From the cell containing the given text, extract its center point as [x, y] coordinate. 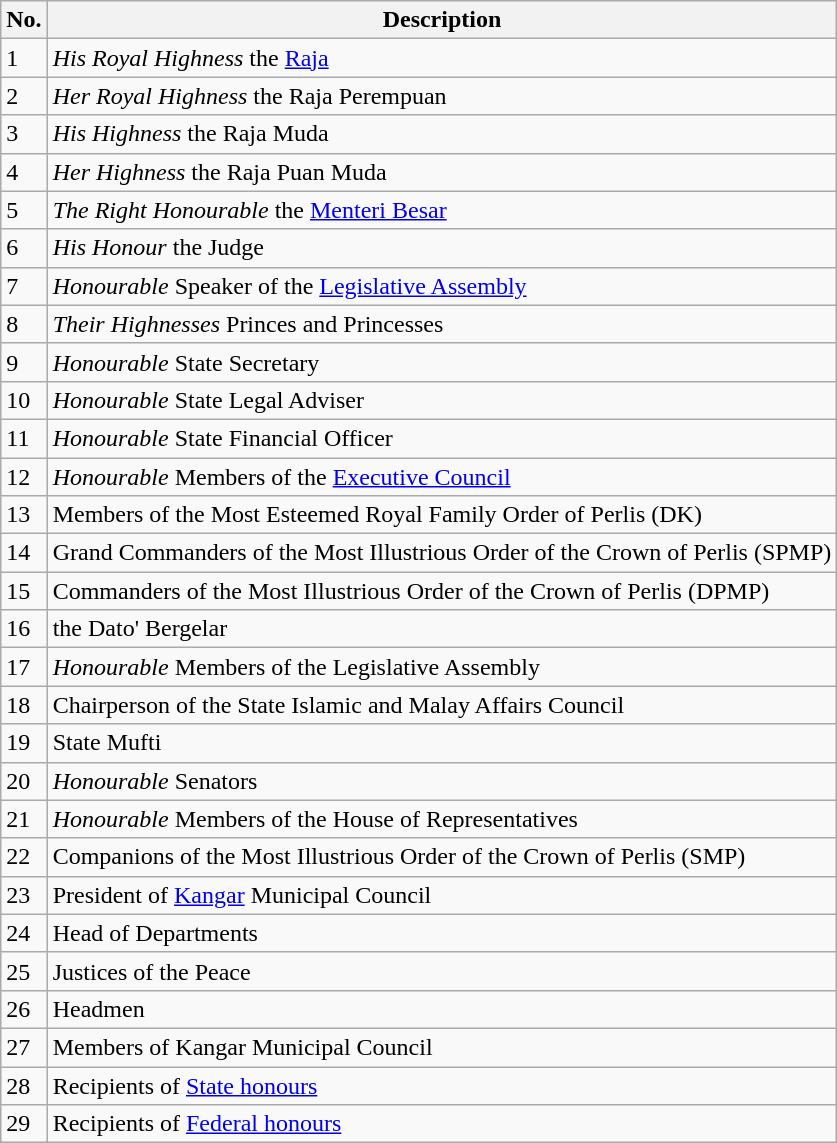
21 [24, 819]
15 [24, 591]
3 [24, 134]
Honourable State Legal Adviser [442, 400]
Members of the Most Esteemed Royal Family Order of Perlis (DK) [442, 515]
Her Royal Highness the Raja Perempuan [442, 96]
19 [24, 743]
18 [24, 705]
4 [24, 172]
Honourable Members of the Legislative Assembly [442, 667]
28 [24, 1085]
No. [24, 20]
State Mufti [442, 743]
His Highness the Raja Muda [442, 134]
27 [24, 1047]
24 [24, 933]
9 [24, 362]
Head of Departments [442, 933]
Honourable State Financial Officer [442, 438]
12 [24, 477]
Honourable Members of the House of Representatives [442, 819]
7 [24, 286]
Description [442, 20]
Honourable Members of the Executive Council [442, 477]
6 [24, 248]
Honourable State Secretary [442, 362]
Headmen [442, 1009]
Their Highnesses Princes and Princesses [442, 324]
Commanders of the Most Illustrious Order of the Crown of Perlis (DPMP) [442, 591]
16 [24, 629]
23 [24, 895]
Chairperson of the State Islamic and Malay Affairs Council [442, 705]
Members of Kangar Municipal Council [442, 1047]
8 [24, 324]
His Honour the Judge [442, 248]
13 [24, 515]
Recipients of State honours [442, 1085]
the Dato' Bergelar [442, 629]
5 [24, 210]
17 [24, 667]
Honourable Senators [442, 781]
Justices of the Peace [442, 971]
Companions of the Most Illustrious Order of the Crown of Perlis (SMP) [442, 857]
22 [24, 857]
14 [24, 553]
1 [24, 58]
Grand Commanders of the Most Illustrious Order of the Crown of Perlis (SPMP) [442, 553]
Her Highness the Raja Puan Muda [442, 172]
25 [24, 971]
Recipients of Federal honours [442, 1124]
10 [24, 400]
11 [24, 438]
29 [24, 1124]
26 [24, 1009]
Honourable Speaker of the Legislative Assembly [442, 286]
President of Kangar Municipal Council [442, 895]
20 [24, 781]
The Right Honourable the Menteri Besar [442, 210]
2 [24, 96]
His Royal Highness the Raja [442, 58]
